Extract the [X, Y] coordinate from the center of the cell holding the provided text.  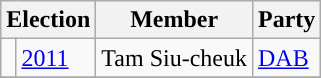
Member [174, 20]
Election [48, 20]
Party [286, 20]
2011 [56, 58]
DAB [286, 58]
Tam Siu-cheuk [174, 58]
